Capture the cell that displays the provided text and extract its [x, y] central coordinate. 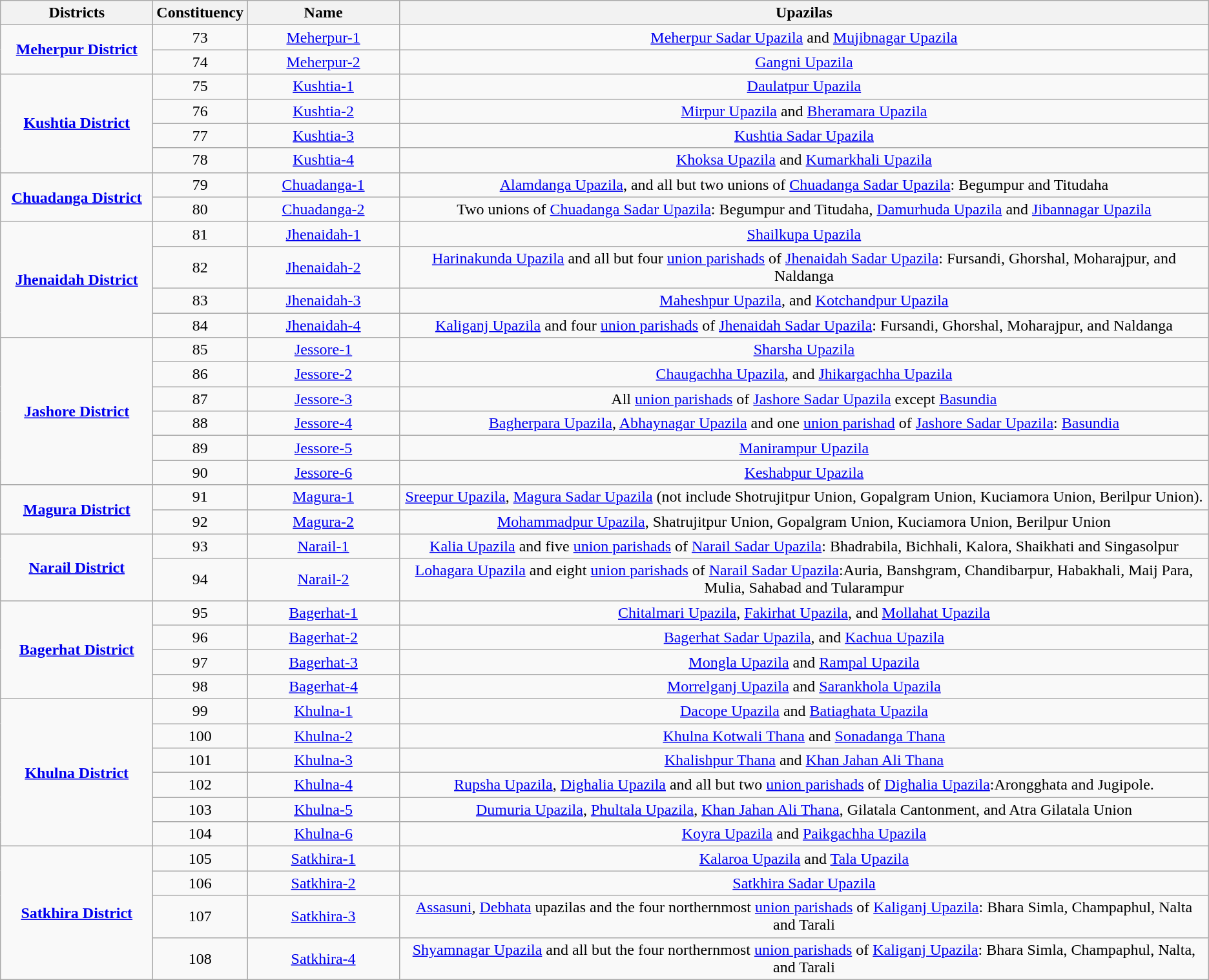
102 [200, 785]
91 [200, 497]
80 [200, 209]
Rupsha Upazila, Dighalia Upazila and all but two union parishads of Dighalia Upazila:Arongghata and Jugipole. [805, 785]
Bagerhat-4 [324, 686]
Shailkupa Upazila [805, 234]
Khulna-2 [324, 735]
Bagerhat-1 [324, 613]
87 [200, 399]
Shyamnagar Upazila and all but the four northernmost union parishads of Kaliganj Upazila: Bhara Simla, Champaphul, Nalta, and Tarali [805, 958]
Jhenaidah-4 [324, 325]
Meherpur District [77, 50]
92 [200, 522]
Khoksa Upazila and Kumarkhali Upazila [805, 160]
Sreepur Upazila, Magura Sadar Upazila (not include Shotrujitpur Union, Gopalgram Union, Kuciamora Union, Berilpur Union). [805, 497]
Khulna-1 [324, 711]
Narail-2 [324, 580]
Magura-2 [324, 522]
Upazilas [805, 13]
Constituency [200, 13]
108 [200, 958]
88 [200, 424]
106 [200, 883]
97 [200, 662]
Meherpur-2 [324, 62]
Chaugachha Upazila, and Jhikargachha Upazila [805, 374]
Meherpur Sadar Upazila and Mujibnagar Upazila [805, 37]
Kushtia-2 [324, 111]
Satkhira-1 [324, 859]
Kaliganj Upazila and four union parishads of Jhenaidah Sadar Upazila: Fursandi, Ghorshal, Moharajpur, and Naldanga [805, 325]
86 [200, 374]
75 [200, 87]
Alamdanga Upazila, and all but two unions of Chuadanga Sadar Upazila: Begumpur and Titudaha [805, 185]
Jessore-2 [324, 374]
Gangni Upazila [805, 62]
Chuadanga District [77, 197]
Kushtia-1 [324, 87]
Magura-1 [324, 497]
Satkhira-4 [324, 958]
Harinakunda Upazila and all but four union parishads of Jhenaidah Sadar Upazila: Fursandi, Ghorshal, Moharajpur, and Naldanga [805, 267]
Bagerhat District [77, 649]
Kushtia District [77, 123]
94 [200, 580]
Bagherpara Upazila, Abhaynagar Upazila and one union parishad of Jashore Sadar Upazila: Basundia [805, 424]
Keshabpur Upazila [805, 473]
77 [200, 136]
105 [200, 859]
Manirampur Upazila [805, 448]
107 [200, 917]
Kushtia-3 [324, 136]
Jessore-6 [324, 473]
Mongla Upazila and Rampal Upazila [805, 662]
Kalia Upazila and five union parishads of Narail Sadar Upazila: Bhadrabila, Bichhali, Kalora, Shaikhati and Singasolpur [805, 546]
Satkhira-3 [324, 917]
101 [200, 761]
Districts [77, 13]
Jessore-4 [324, 424]
Jhenaidah-3 [324, 300]
79 [200, 185]
Maheshpur Upazila, and Kotchandpur Upazila [805, 300]
Two unions of Chuadanga Sadar Upazila: Begumpur and Titudaha, Damurhuda Upazila and Jibannagar Upazila [805, 209]
Sharsha Upazila [805, 350]
82 [200, 267]
Bagerhat Sadar Upazila, and Kachua Upazila [805, 637]
Khulna-4 [324, 785]
Jashore District [77, 411]
Name [324, 13]
Narail-1 [324, 546]
Bagerhat-3 [324, 662]
Dacope Upazila and Batiaghata Upazila [805, 711]
Khulna-6 [324, 834]
Khulna Kotwali Thana and Sonadanga Thana [805, 735]
Khulna-5 [324, 810]
Khalishpur Thana and Khan Jahan Ali Thana [805, 761]
Assasuni, Debhata upazilas and the four northernmost union parishads of Kaliganj Upazila: Bhara Simla, Champaphul, Nalta and Tarali [805, 917]
Jhenaidah-2 [324, 267]
Meherpur-1 [324, 37]
Mohammadpur Upazila, Shatrujitpur Union, Gopalgram Union, Kuciamora Union, Berilpur Union [805, 522]
Magura District [77, 509]
Kalaroa Upazila and Tala Upazila [805, 859]
Jhenaidah District [77, 279]
76 [200, 111]
Satkhira District [77, 913]
89 [200, 448]
85 [200, 350]
Daulatpur Upazila [805, 87]
Khulna-3 [324, 761]
100 [200, 735]
Satkhira Sadar Upazila [805, 883]
Chuadanga-2 [324, 209]
104 [200, 834]
81 [200, 234]
96 [200, 637]
Kushtia-4 [324, 160]
Mirpur Upazila and Bheramara Upazila [805, 111]
90 [200, 473]
99 [200, 711]
Satkhira-2 [324, 883]
73 [200, 37]
Jessore-5 [324, 448]
All union parishads of Jashore Sadar Upazila except Basundia [805, 399]
Chitalmari Upazila, Fakirhat Upazila, and Mollahat Upazila [805, 613]
Jessore-3 [324, 399]
74 [200, 62]
Chuadanga-1 [324, 185]
83 [200, 300]
Bagerhat-2 [324, 637]
Jhenaidah-1 [324, 234]
98 [200, 686]
Narail District [77, 567]
Morrelganj Upazila and Sarankhola Upazila [805, 686]
Koyra Upazila and Paikgachha Upazila [805, 834]
Jessore-1 [324, 350]
93 [200, 546]
84 [200, 325]
Khulna District [77, 772]
Dumuria Upazila, Phultala Upazila, Khan Jahan Ali Thana, Gilatala Cantonment, and Atra Gilatala Union [805, 810]
Kushtia Sadar Upazila [805, 136]
103 [200, 810]
78 [200, 160]
95 [200, 613]
